Provide the [X, Y] coordinate of the cell's center where the given text is located.  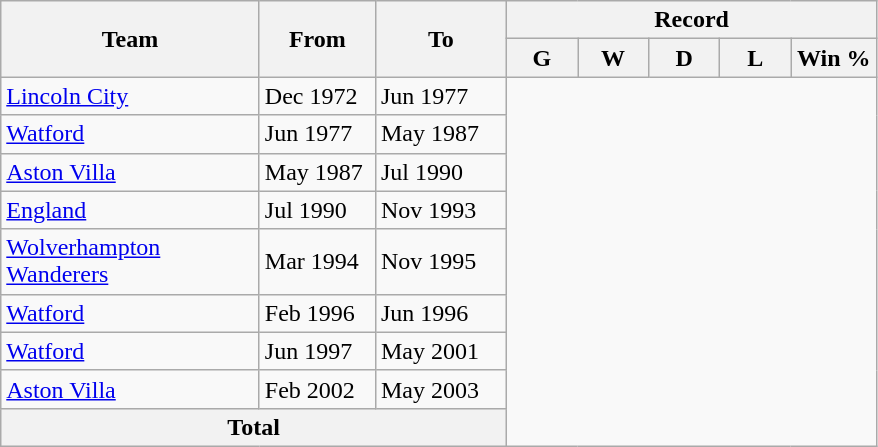
L [756, 58]
May 2001 [440, 351]
Wolverhampton Wanderers [130, 262]
Dec 1972 [317, 96]
W [614, 58]
England [130, 210]
May 2003 [440, 389]
Nov 1995 [440, 262]
Jun 1996 [440, 313]
Lincoln City [130, 96]
To [440, 39]
Mar 1994 [317, 262]
From [317, 39]
Nov 1993 [440, 210]
Jun 1997 [317, 351]
D [684, 58]
Feb 1996 [317, 313]
Total [254, 427]
Feb 2002 [317, 389]
Record [691, 20]
G [542, 58]
Team [130, 39]
Win % [834, 58]
